Provide the [X, Y] coordinate of the cell's center where the given text is located.  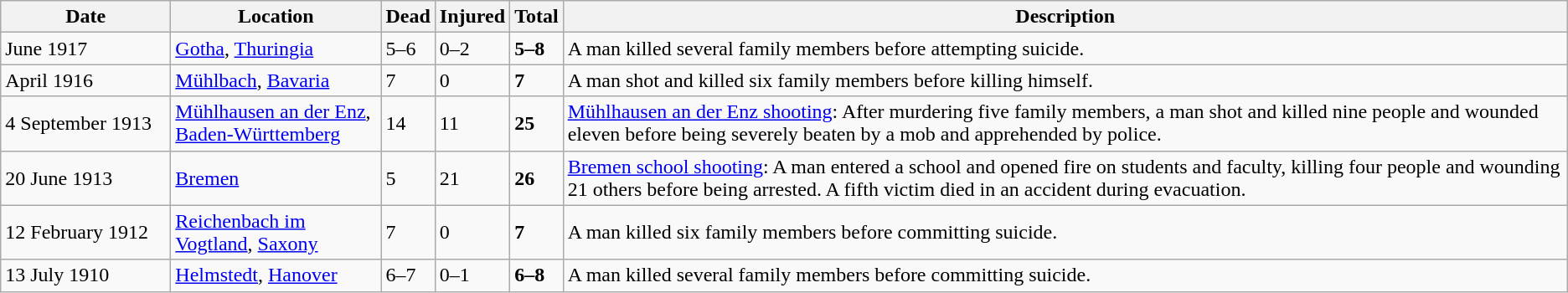
Location [276, 17]
A man shot and killed six family members before killing himself. [1065, 80]
Reichenbach im Vogtland, Saxony [276, 233]
13 July 1910 [85, 275]
April 1916 [85, 80]
June 1917 [85, 49]
Gotha, Thuringia [276, 49]
Bremen [276, 177]
5–6 [408, 49]
A man killed several family members before attempting suicide. [1065, 49]
25 [537, 124]
14 [408, 124]
A man killed six family members before committing suicide. [1065, 233]
6–8 [537, 275]
Date [85, 17]
0–1 [472, 275]
Injured [472, 17]
0–2 [472, 49]
A man killed several family members before committing suicide. [1065, 275]
20 June 1913 [85, 177]
4 September 1913 [85, 124]
11 [472, 124]
12 February 1912 [85, 233]
6–7 [408, 275]
Description [1065, 17]
Helmstedt, Hanover [276, 275]
Dead [408, 17]
Mühlbach, Bavaria [276, 80]
21 [472, 177]
Mühlhausen an der Enz, Baden-Württemberg [276, 124]
5 [408, 177]
Total [537, 17]
5–8 [537, 49]
26 [537, 177]
